From the cell containing the given text, extract its center point as [x, y] coordinate. 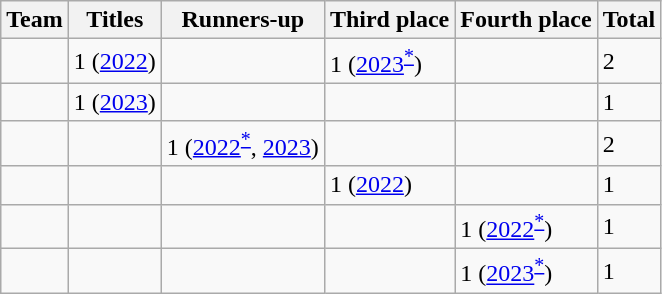
1 (2023) [114, 102]
Total [629, 20]
Third place [389, 20]
Runners-up [242, 20]
Team [35, 20]
Titles [114, 20]
1 (2022*) [526, 226]
1 (2022*, 2023) [242, 144]
Fourth place [526, 20]
